From the cell containing the given text, extract its center point as (x, y) coordinate. 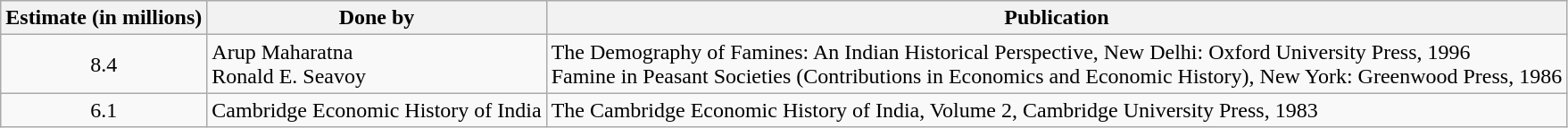
Done by (377, 18)
Publication (1057, 18)
8.4 (104, 64)
Cambridge Economic History of India (377, 110)
Estimate (in millions) (104, 18)
Arup Maharatna Ronald E. Seavoy (377, 64)
The Cambridge Economic History of India, Volume 2, Cambridge University Press, 1983 (1057, 110)
6.1 (104, 110)
